Extract the [x, y] coordinate from the center of the cell holding the provided text.  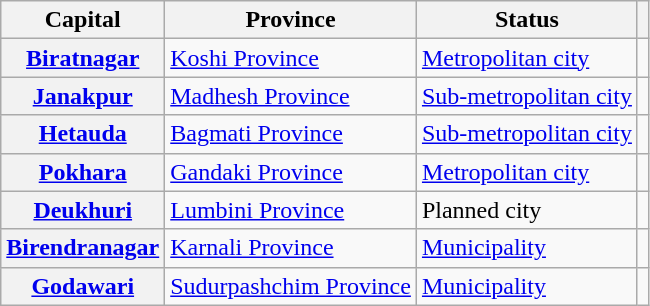
Karnali Province [291, 248]
Capital [83, 20]
Sudurpashchim Province [291, 286]
Lumbini Province [291, 210]
Janakpur [83, 96]
Province [291, 20]
Bagmati Province [291, 134]
Status [526, 20]
Koshi Province [291, 58]
Deukhuri [83, 210]
Biratnagar [83, 58]
Pokhara [83, 172]
Planned city [526, 210]
Godawari [83, 286]
Gandaki Province [291, 172]
Hetauda [83, 134]
Birendranagar [83, 248]
Madhesh Province [291, 96]
